From the cell containing the given text, extract its center point as [x, y] coordinate. 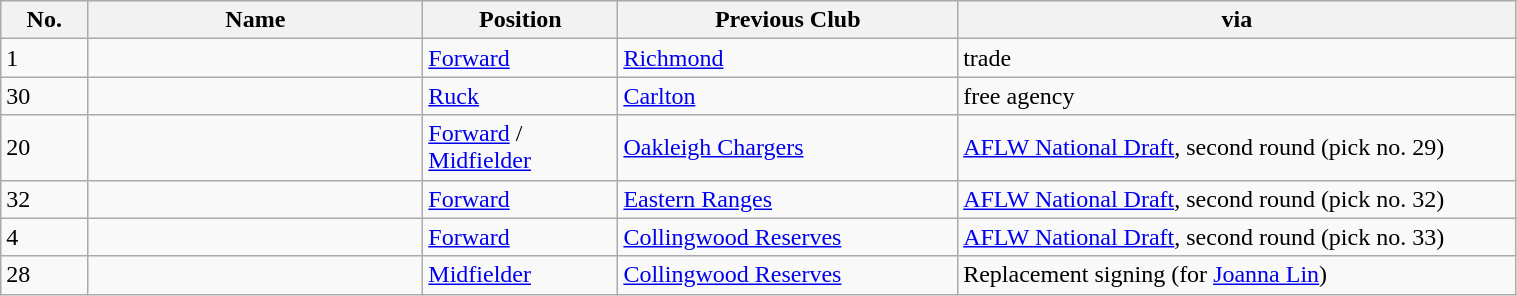
AFLW National Draft, second round (pick no. 33) [1237, 237]
1 [44, 58]
free agency [1237, 96]
Carlton [788, 96]
via [1237, 20]
Position [520, 20]
Replacement signing (for Joanna Lin) [1237, 275]
Forward / Midfielder [520, 148]
Oakleigh Chargers [788, 148]
trade [1237, 58]
Previous Club [788, 20]
No. [44, 20]
Name [256, 20]
28 [44, 275]
Richmond [788, 58]
Eastern Ranges [788, 199]
Ruck [520, 96]
30 [44, 96]
Midfielder [520, 275]
AFLW National Draft, second round (pick no. 29) [1237, 148]
AFLW National Draft, second round (pick no. 32) [1237, 199]
32 [44, 199]
20 [44, 148]
4 [44, 237]
